Identify which cell holds the provided text, then report its (x, y) central coordinate. 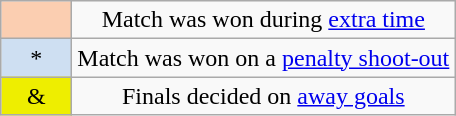
& (36, 96)
Finals decided on away goals (264, 96)
* (36, 58)
Match was won on a penalty shoot-out (264, 58)
Match was won during extra time (264, 20)
